Search for the cell housing the specified text and yield its (X, Y) center coordinate. 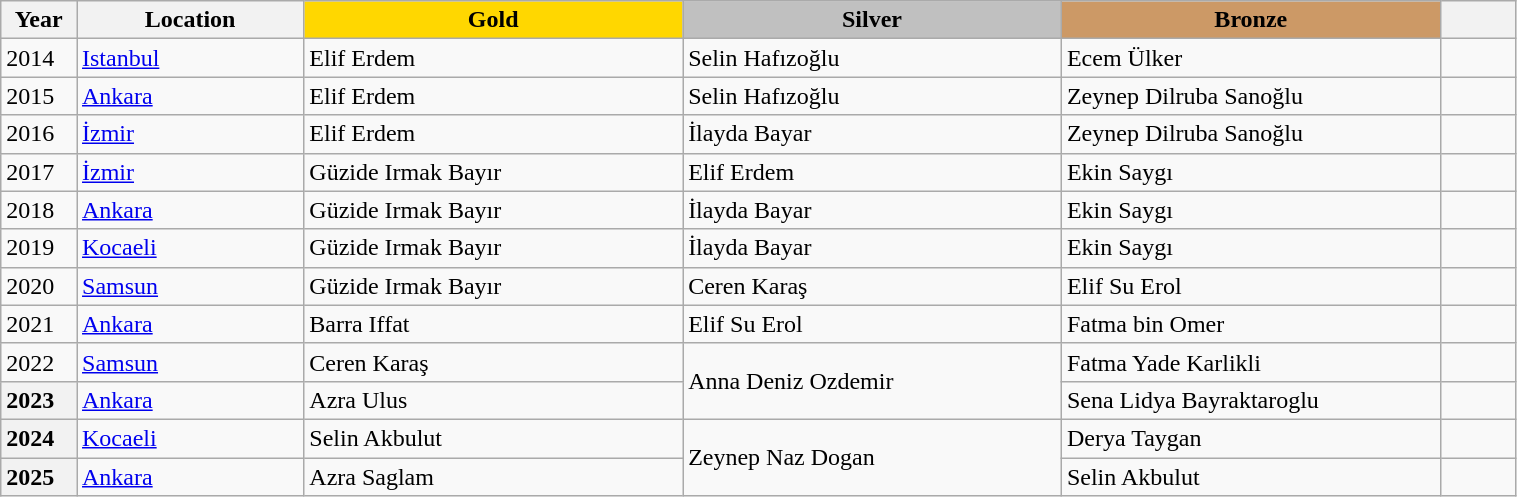
Year (39, 20)
2019 (39, 248)
Gold (494, 20)
2021 (39, 324)
Zeynep Naz Dogan (872, 457)
2023 (39, 400)
2020 (39, 286)
Istanbul (190, 58)
Fatma Yade Karlikli (1250, 362)
2015 (39, 96)
2017 (39, 172)
Ecem Ülker (1250, 58)
Location (190, 20)
Silver (872, 20)
2016 (39, 134)
2018 (39, 210)
Azra Saglam (494, 477)
Bronze (1250, 20)
Derya Taygan (1250, 438)
Barra Iffat (494, 324)
2025 (39, 477)
Fatma bin Omer (1250, 324)
Azra Ulus (494, 400)
Sena Lidya Bayraktaroglu (1250, 400)
Anna Deniz Ozdemir (872, 381)
2024 (39, 438)
2014 (39, 58)
2022 (39, 362)
